Find where the given text appears and provide that cell's center as [x, y] coordinate. 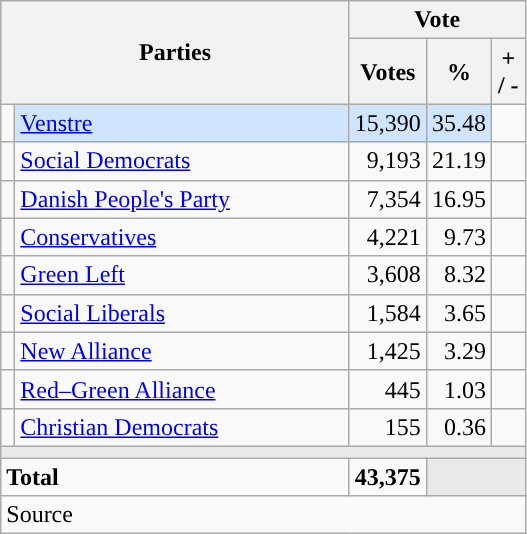
3.29 [458, 351]
1.03 [458, 389]
21.19 [458, 161]
0.36 [458, 427]
4,221 [388, 237]
9,193 [388, 161]
3,608 [388, 275]
New Alliance [182, 351]
7,354 [388, 199]
Social Democrats [182, 161]
Danish People's Party [182, 199]
8.32 [458, 275]
Social Liberals [182, 313]
Votes [388, 72]
1,425 [388, 351]
155 [388, 427]
43,375 [388, 477]
+ / - [508, 72]
16.95 [458, 199]
15,390 [388, 123]
Total [176, 477]
1,584 [388, 313]
Vote [437, 20]
9.73 [458, 237]
Green Left [182, 275]
445 [388, 389]
Source [263, 515]
Venstre [182, 123]
Red–Green Alliance [182, 389]
3.65 [458, 313]
Conservatives [182, 237]
Parties [176, 52]
% [458, 72]
35.48 [458, 123]
Christian Democrats [182, 427]
